Detect which cell encompasses the target text, then output its (X, Y) center coordinate. 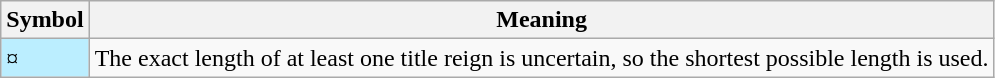
Meaning (542, 20)
Symbol (45, 20)
¤ (45, 58)
The exact length of at least one title reign is uncertain, so the shortest possible length is used. (542, 58)
